Output the (X, Y) coordinate of the center of the cell containing the given text.  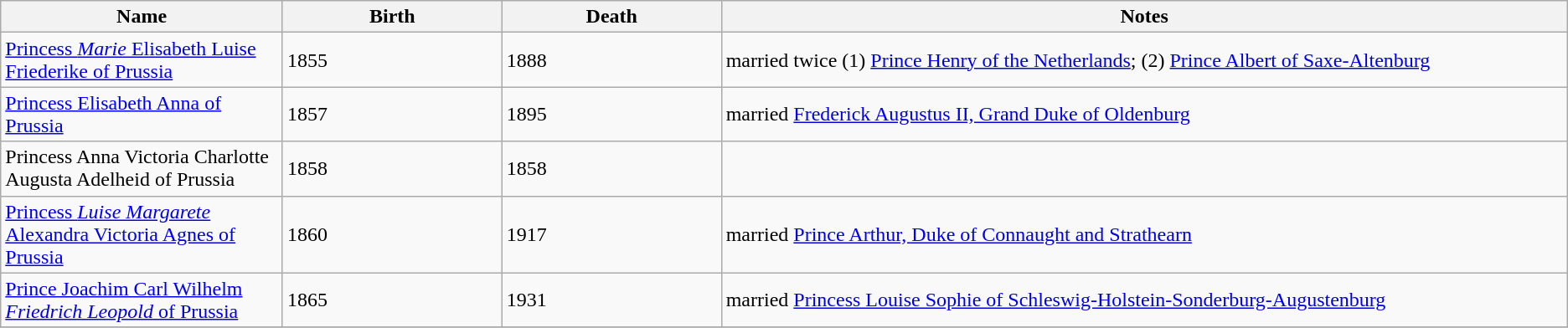
1888 (611, 60)
1865 (392, 300)
Princess Luise Margarete Alexandra Victoria Agnes of Prussia (142, 234)
1860 (392, 234)
1931 (611, 300)
Prince Joachim Carl Wilhelm Friedrich Leopold of Prussia (142, 300)
Birth (392, 17)
1855 (392, 60)
married twice (1) Prince Henry of the Netherlands; (2) Prince Albert of Saxe-Altenburg (1144, 60)
1895 (611, 114)
Princess Marie Elisabeth Luise Friederike of Prussia (142, 60)
1857 (392, 114)
married Princess Louise Sophie of Schleswig-Holstein-Sonderburg-Augustenburg (1144, 300)
Princess Anna Victoria Charlotte Augusta Adelheid of Prussia (142, 169)
Notes (1144, 17)
1917 (611, 234)
married Prince Arthur, Duke of Connaught and Strathearn (1144, 234)
married Frederick Augustus II, Grand Duke of Oldenburg (1144, 114)
Death (611, 17)
Name (142, 17)
Princess Elisabeth Anna of Prussia (142, 114)
